Find where the given text appears and provide that cell's center as (x, y) coordinate. 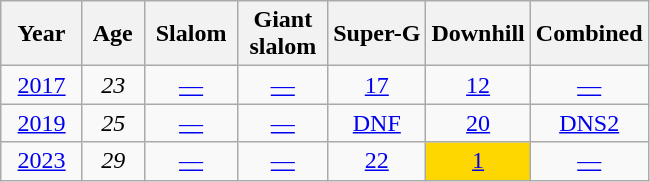
25 (113, 123)
DNS2 (589, 123)
22 (377, 161)
Year (42, 34)
20 (478, 123)
Combined (589, 34)
1 (478, 161)
29 (113, 161)
17 (377, 85)
Giant slalom (283, 34)
Slalom (191, 34)
23 (113, 85)
2017 (42, 85)
DNF (377, 123)
Super-G (377, 34)
Downhill (478, 34)
2023 (42, 161)
2019 (42, 123)
12 (478, 85)
Age (113, 34)
